Extract the [X, Y] coordinate from the center of the cell holding the provided text.  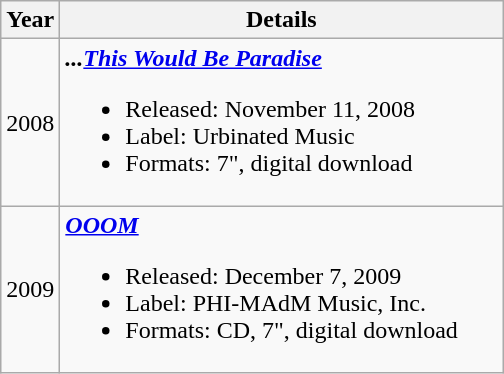
2008 [30, 122]
OOOMReleased: December 7, 2009Label: PHI-MAdM Music, Inc.Formats: CD, 7", digital download [282, 290]
Year [30, 20]
...This Would Be ParadiseReleased: November 11, 2008Label: Urbinated MusicFormats: 7", digital download [282, 122]
2009 [30, 290]
Details [282, 20]
